Detect which cell encompasses the target text, then output its (X, Y) center coordinate. 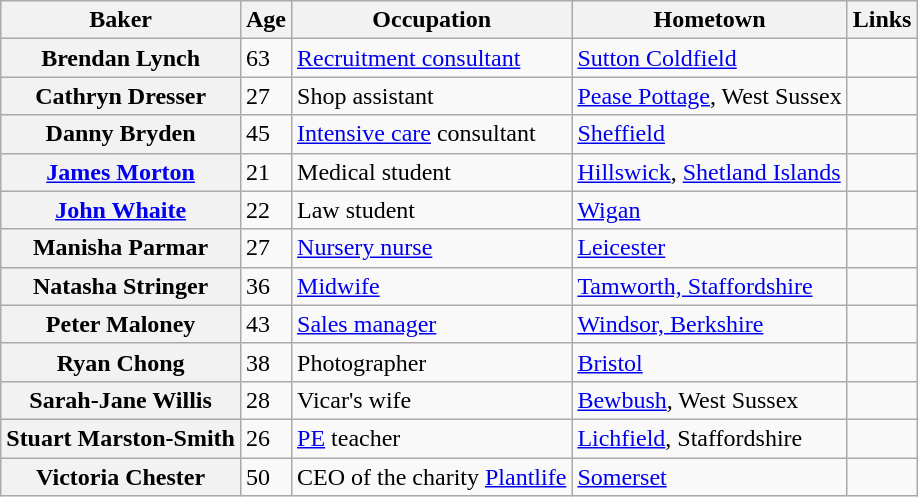
Sheffield (710, 134)
45 (266, 134)
Leicester (710, 248)
Shop assistant (432, 96)
Ryan Chong (121, 362)
Stuart Marston-Smith (121, 438)
28 (266, 400)
Nursery nurse (432, 248)
21 (266, 172)
CEO of the charity Plantlife (432, 477)
Recruitment consultant (432, 58)
26 (266, 438)
36 (266, 286)
Tamworth, Staffordshire (710, 286)
Hometown (710, 20)
38 (266, 362)
Lichfield, Staffordshire (710, 438)
Sales manager (432, 324)
Danny Bryden (121, 134)
Photographer (432, 362)
Occupation (432, 20)
Sutton Coldfield (710, 58)
James Morton (121, 172)
Intensive care consultant (432, 134)
Bristol (710, 362)
Bewbush, West Sussex (710, 400)
Baker (121, 20)
22 (266, 210)
50 (266, 477)
Windsor, Berkshire (710, 324)
Vicar's wife (432, 400)
Peter Maloney (121, 324)
PE teacher (432, 438)
John Whaite (121, 210)
Somerset (710, 477)
Midwife (432, 286)
Natasha Stringer (121, 286)
Manisha Parmar (121, 248)
Wigan (710, 210)
Victoria Chester (121, 477)
Medical student (432, 172)
Links (882, 20)
63 (266, 58)
Cathryn Dresser (121, 96)
Pease Pottage, West Sussex (710, 96)
Sarah-Jane Willis (121, 400)
Hillswick, Shetland Islands (710, 172)
Law student (432, 210)
Brendan Lynch (121, 58)
Age (266, 20)
43 (266, 324)
